Search for the cell housing the specified text and yield its [x, y] center coordinate. 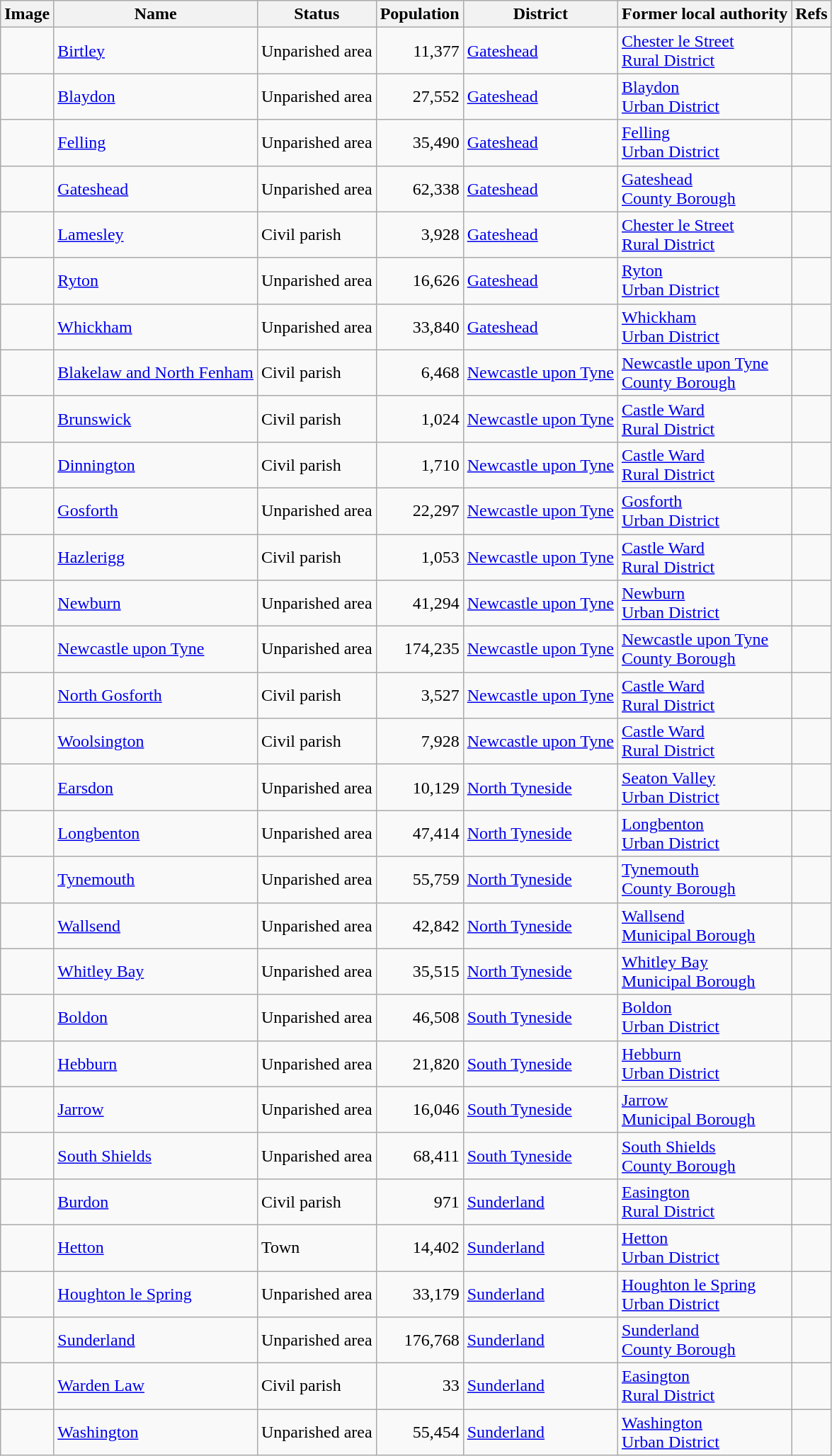
10,129 [419, 787]
Birtley [156, 51]
Burdon [156, 1202]
Boldon [156, 1018]
Blakelaw and North Fenham [156, 372]
South Shields [156, 1155]
22,297 [419, 511]
Dinnington [156, 464]
Gosforth [156, 511]
GatesheadCounty Borough [704, 188]
27,552 [419, 96]
Houghton le Spring [156, 1294]
47,414 [419, 834]
WhickhamUrban District [704, 327]
46,508 [419, 1018]
1,053 [419, 556]
Seaton ValleyUrban District [704, 787]
Whickham [156, 327]
Whitley Bay [156, 971]
Woolsington [156, 742]
Hetton [156, 1247]
971 [419, 1202]
33 [419, 1386]
Newburn [156, 603]
Washington [156, 1433]
HebburnUrban District [704, 1063]
35,490 [419, 143]
176,768 [419, 1341]
1,710 [419, 464]
Refs [811, 14]
FellingUrban District [704, 143]
Image [27, 14]
District [540, 14]
Population [419, 14]
41,294 [419, 603]
3,527 [419, 695]
Town [317, 1247]
Warden Law [156, 1386]
Status [317, 14]
42,842 [419, 926]
Earsdon [156, 787]
North Gosforth [156, 695]
55,759 [419, 879]
South ShieldsCounty Borough [704, 1155]
BlaydonUrban District [704, 96]
1,024 [419, 419]
Former local authority [704, 14]
68,411 [419, 1155]
16,626 [419, 280]
HettonUrban District [704, 1247]
SunderlandCounty Borough [704, 1341]
Houghton le SpringUrban District [704, 1294]
33,840 [419, 327]
Tynemouth [156, 879]
WallsendMunicipal Borough [704, 926]
GosforthUrban District [704, 511]
21,820 [419, 1063]
7,928 [419, 742]
Felling [156, 143]
Hebburn [156, 1063]
NewburnUrban District [704, 603]
55,454 [419, 1433]
Blaydon [156, 96]
Brunswick [156, 419]
62,338 [419, 188]
WashingtonUrban District [704, 1433]
11,377 [419, 51]
Wallsend [156, 926]
14,402 [419, 1247]
Lamesley [156, 235]
LongbentonUrban District [704, 834]
Name [156, 14]
TynemouthCounty Borough [704, 879]
3,928 [419, 235]
Ryton [156, 280]
6,468 [419, 372]
16,046 [419, 1110]
174,235 [419, 650]
35,515 [419, 971]
Hazlerigg [156, 556]
Whitley BayMunicipal Borough [704, 971]
33,179 [419, 1294]
Jarrow [156, 1110]
RytonUrban District [704, 280]
Longbenton [156, 834]
BoldonUrban District [704, 1018]
JarrowMunicipal Borough [704, 1110]
